Output the (x, y) coordinate of the center of the cell containing the given text.  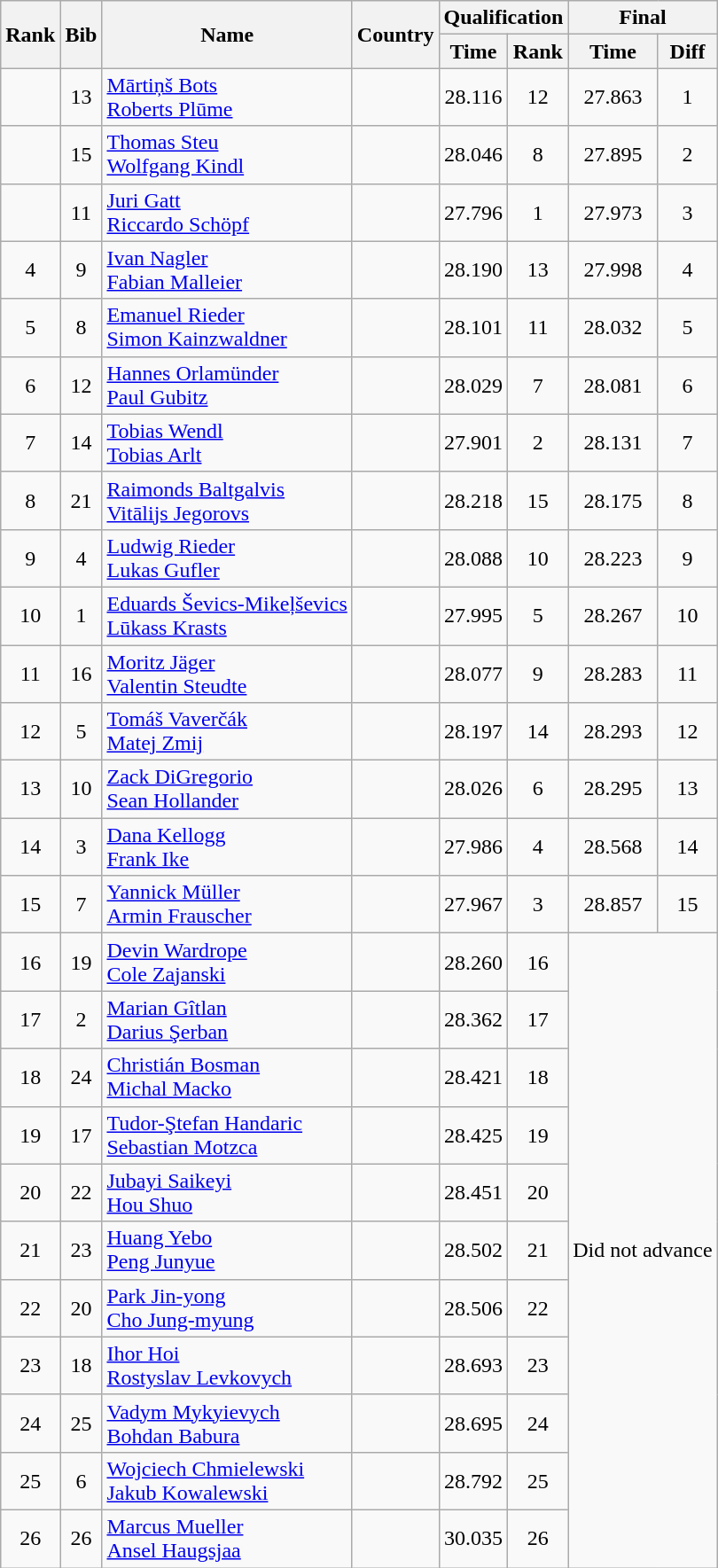
Jubayi SaikeyiHou Shuo (227, 1193)
28.792 (473, 1480)
30.035 (473, 1539)
28.260 (473, 963)
28.506 (473, 1308)
Marian GîtlanDarius Şerban (227, 1019)
Qualification (503, 18)
Vadym MykyievychBohdan Babura (227, 1424)
Ivan NaglerFabian Malleier (227, 269)
28.218 (473, 500)
27.986 (473, 847)
27.901 (473, 443)
Eduards Ševics-MikeļševicsLūkass Krasts (227, 615)
Dana KelloggFrank Ike (227, 847)
28.362 (473, 1019)
Mārtiņš BotsRoberts Plūme (227, 98)
28.088 (473, 558)
27.796 (473, 213)
28.695 (473, 1424)
Bib (82, 35)
Did not advance (643, 1251)
28.077 (473, 674)
28.451 (473, 1193)
28.267 (613, 615)
Moritz JägerValentin Steudte (227, 674)
Zack DiGregorioSean Hollander (227, 789)
27.863 (613, 98)
28.502 (473, 1250)
Country (395, 35)
28.857 (613, 904)
28.568 (613, 847)
27.967 (473, 904)
28.026 (473, 789)
28.032 (613, 328)
Devin WardropeCole Zajanski (227, 963)
28.223 (613, 558)
Thomas SteuWolfgang Kindl (227, 154)
28.081 (613, 385)
Park Jin-yongCho Jung-myung (227, 1308)
Tudor-Ştefan HandaricSebastian Motzca (227, 1135)
27.998 (613, 269)
Ihor HoiRostyslav Levkovych (227, 1365)
Christián BosmanMichal Macko (227, 1078)
28.046 (473, 154)
28.029 (473, 385)
Ludwig RiederLukas Gufler (227, 558)
28.421 (473, 1078)
28.693 (473, 1365)
27.973 (613, 213)
27.895 (613, 154)
Emanuel RiederSimon Kainzwaldner (227, 328)
28.175 (613, 500)
Final (643, 18)
28.116 (473, 98)
Juri GattRiccardo Schöpf (227, 213)
Yannick MüllerArmin Frauscher (227, 904)
28.131 (613, 443)
28.190 (473, 269)
28.293 (613, 732)
28.283 (613, 674)
28.295 (613, 789)
28.101 (473, 328)
Tobias WendlTobias Arlt (227, 443)
Huang YeboPeng Junyue (227, 1250)
Marcus MuellerAnsel Haugsjaa (227, 1539)
Wojciech ChmielewskiJakub Kowalewski (227, 1480)
Tomáš VaverčákMatej Zmij (227, 732)
28.425 (473, 1135)
27.995 (473, 615)
Raimonds BaltgalvisVitālijs Jegorovs (227, 500)
Name (227, 35)
28.197 (473, 732)
Diff (688, 51)
Hannes OrlamünderPaul Gubitz (227, 385)
